Return the [x, y] coordinate for the center point of the cell that contains the specified text.  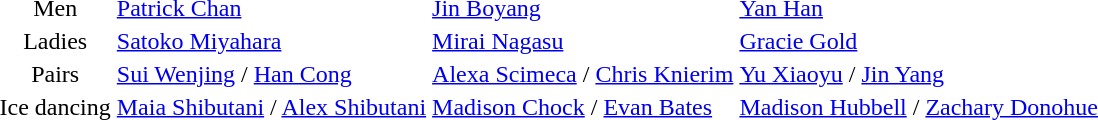
Sui Wenjing / Han Cong [271, 74]
Alexa Scimeca / Chris Knierim [583, 74]
Satoko Miyahara [271, 41]
Mirai Nagasu [583, 41]
